Capture the cell that displays the provided text and extract its (x, y) central coordinate. 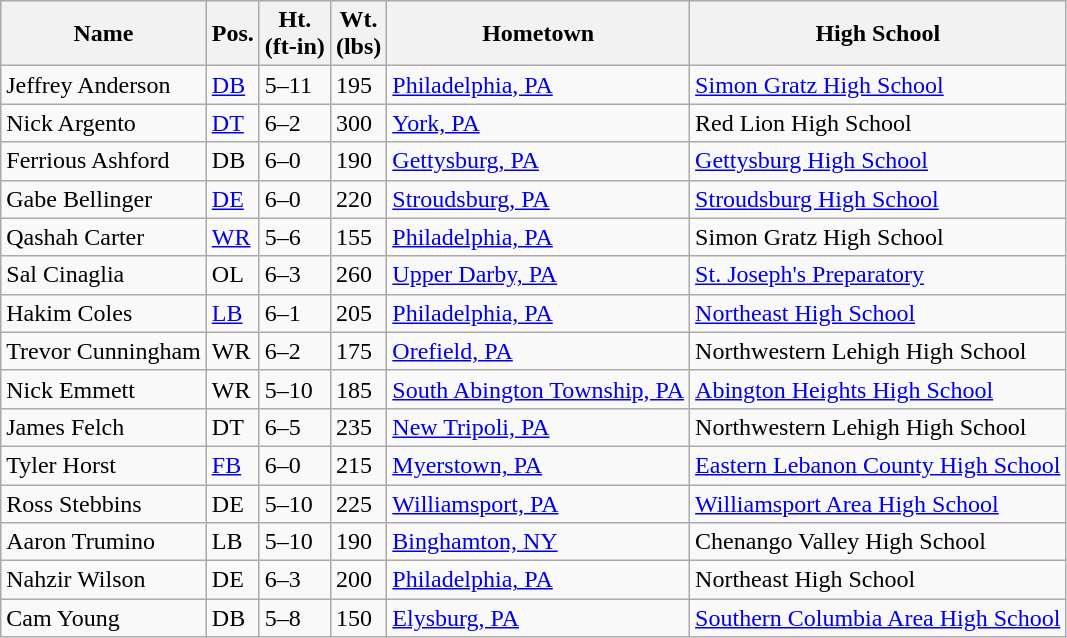
5–8 (294, 618)
Tyler Horst (104, 465)
Elysburg, PA (538, 618)
Gettysburg, PA (538, 161)
Qashah Carter (104, 237)
Nick Emmett (104, 389)
5–11 (294, 85)
Ht. (ft-in) (294, 34)
Hometown (538, 34)
300 (358, 123)
Binghamton, NY (538, 542)
Gettysburg High School (878, 161)
James Felch (104, 427)
Stroudsburg, PA (538, 199)
235 (358, 427)
Upper Darby, PA (538, 275)
Pos. (232, 34)
Chenango Valley High School (878, 542)
St. Joseph's Preparatory (878, 275)
260 (358, 275)
FB (232, 465)
5–6 (294, 237)
Sal Cinaglia (104, 275)
Nick Argento (104, 123)
New Tripoli, PA (538, 427)
High School (878, 34)
195 (358, 85)
Orefield, PA (538, 351)
Williamsport Area High School (878, 503)
225 (358, 503)
Southern Columbia Area High School (878, 618)
Wt. (lbs) (358, 34)
Trevor Cunningham (104, 351)
Abington Heights High School (878, 389)
Ferrious Ashford (104, 161)
Red Lion High School (878, 123)
Gabe Bellinger (104, 199)
185 (358, 389)
175 (358, 351)
200 (358, 580)
155 (358, 237)
Hakim Coles (104, 313)
Cam Young (104, 618)
6–1 (294, 313)
OL (232, 275)
6–5 (294, 427)
Myerstown, PA (538, 465)
Aaron Trumino (104, 542)
Eastern Lebanon County High School (878, 465)
Jeffrey Anderson (104, 85)
220 (358, 199)
215 (358, 465)
205 (358, 313)
Williamsport, PA (538, 503)
150 (358, 618)
York, PA (538, 123)
Stroudsburg High School (878, 199)
Ross Stebbins (104, 503)
Nahzir Wilson (104, 580)
Name (104, 34)
South Abington Township, PA (538, 389)
